Pinpoint the cell where the given text exists, returning its [X, Y] midpoint coordinate. 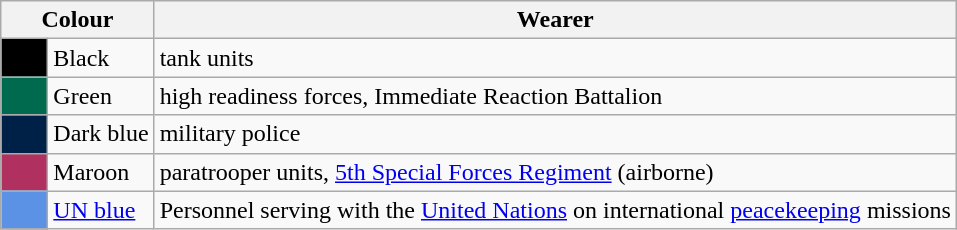
Colour [78, 20]
high readiness forces, Immediate Reaction Battalion [555, 96]
Dark blue [101, 134]
Black [101, 58]
tank units [555, 58]
paratrooper units, 5th Special Forces Regiment (airborne) [555, 172]
Personnel serving with the United Nations on international peacekeeping missions [555, 210]
military police [555, 134]
Green [101, 96]
Maroon [101, 172]
Wearer [555, 20]
UN blue [101, 210]
